Scan for the cell matching the given text and deliver its [x, y] coordinate at center. 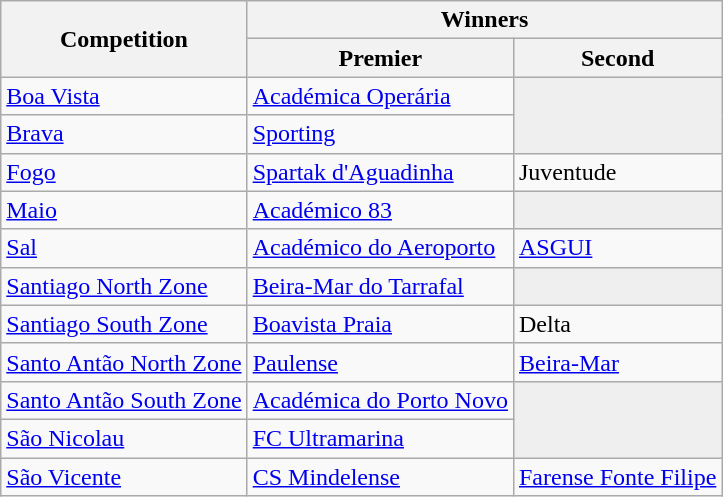
Santiago South Zone [124, 324]
São Vicente [124, 477]
Santo Antão North Zone [124, 362]
Boa Vista [124, 96]
Second [617, 58]
FC Ultramarina [380, 438]
Santo Antão South Zone [124, 400]
Spartak d'Aguadinha [380, 172]
ASGUI [617, 248]
Santiago North Zone [124, 286]
Juventude [617, 172]
Sporting [380, 134]
Beira-Mar [617, 362]
Beira-Mar do Tarrafal [380, 286]
Académica Operária [380, 96]
Boavista Praia [380, 324]
Delta [617, 324]
Competition [124, 39]
Académica do Porto Novo [380, 400]
São Nicolau [124, 438]
Brava [124, 134]
Sal [124, 248]
Premier [380, 58]
Winners [484, 20]
Farense Fonte Filipe [617, 477]
Académico 83 [380, 210]
Fogo [124, 172]
Paulense [380, 362]
CS Mindelense [380, 477]
Académico do Aeroporto [380, 248]
Maio [124, 210]
